Determine the (X, Y) coordinate at the center of the cell enclosing the given text.  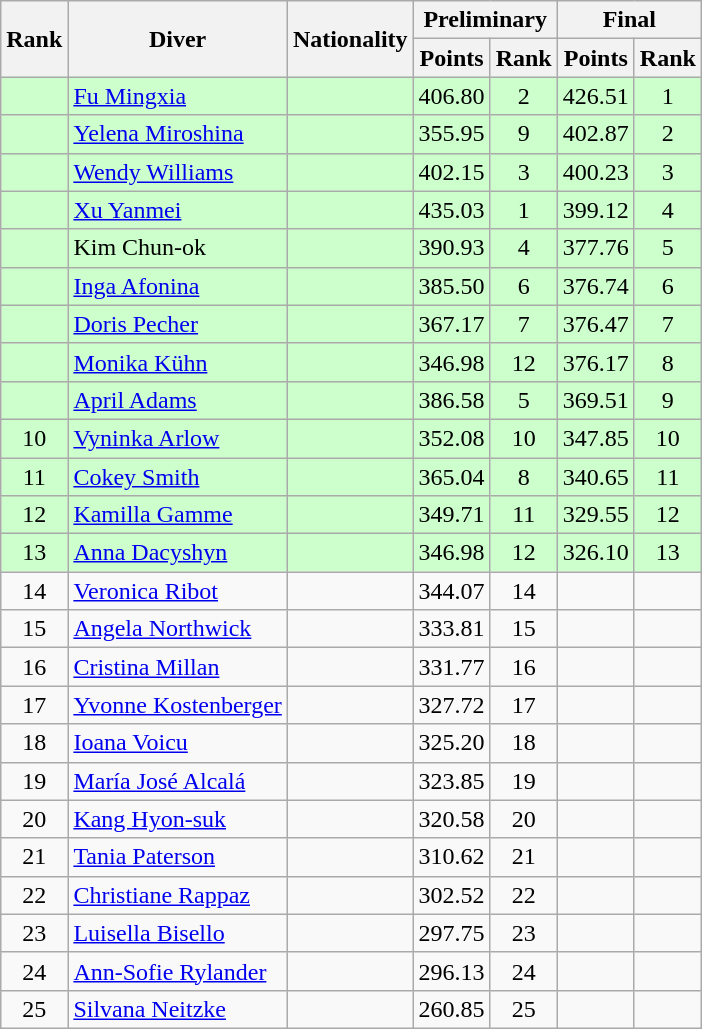
Preliminary (485, 20)
Yvonne Kostenberger (178, 705)
376.17 (596, 362)
369.51 (596, 400)
406.80 (452, 96)
426.51 (596, 96)
Wendy Williams (178, 172)
385.50 (452, 286)
329.55 (596, 515)
Kim Chun-ok (178, 248)
April Adams (178, 400)
376.47 (596, 324)
Cristina Millan (178, 667)
333.81 (452, 629)
Vyninka Arlow (178, 438)
Anna Dacyshyn (178, 553)
Monika Kühn (178, 362)
386.58 (452, 400)
344.07 (452, 591)
355.95 (452, 134)
376.74 (596, 286)
Kamilla Gamme (178, 515)
Inga Afonina (178, 286)
435.03 (452, 210)
María José Alcalá (178, 781)
399.12 (596, 210)
Luisella Bisello (178, 933)
Xu Yanmei (178, 210)
Veronica Ribot (178, 591)
Final (629, 20)
Angela Northwick (178, 629)
331.77 (452, 667)
Kang Hyon-suk (178, 819)
347.85 (596, 438)
Tania Paterson (178, 857)
349.71 (452, 515)
400.23 (596, 172)
325.20 (452, 743)
320.58 (452, 819)
352.08 (452, 438)
Ann-Sofie Rylander (178, 971)
310.62 (452, 857)
Fu Mingxia (178, 96)
367.17 (452, 324)
390.93 (452, 248)
Nationality (350, 39)
296.13 (452, 971)
Christiane Rappaz (178, 895)
Yelena Miroshina (178, 134)
Ioana Voicu (178, 743)
402.15 (452, 172)
327.72 (452, 705)
302.52 (452, 895)
Cokey Smith (178, 477)
323.85 (452, 781)
Doris Pecher (178, 324)
Silvana Neitzke (178, 1009)
297.75 (452, 933)
402.87 (596, 134)
Diver (178, 39)
260.85 (452, 1009)
377.76 (596, 248)
326.10 (596, 553)
340.65 (596, 477)
365.04 (452, 477)
